Extract the [x, y] coordinate from the center of the cell holding the provided text.  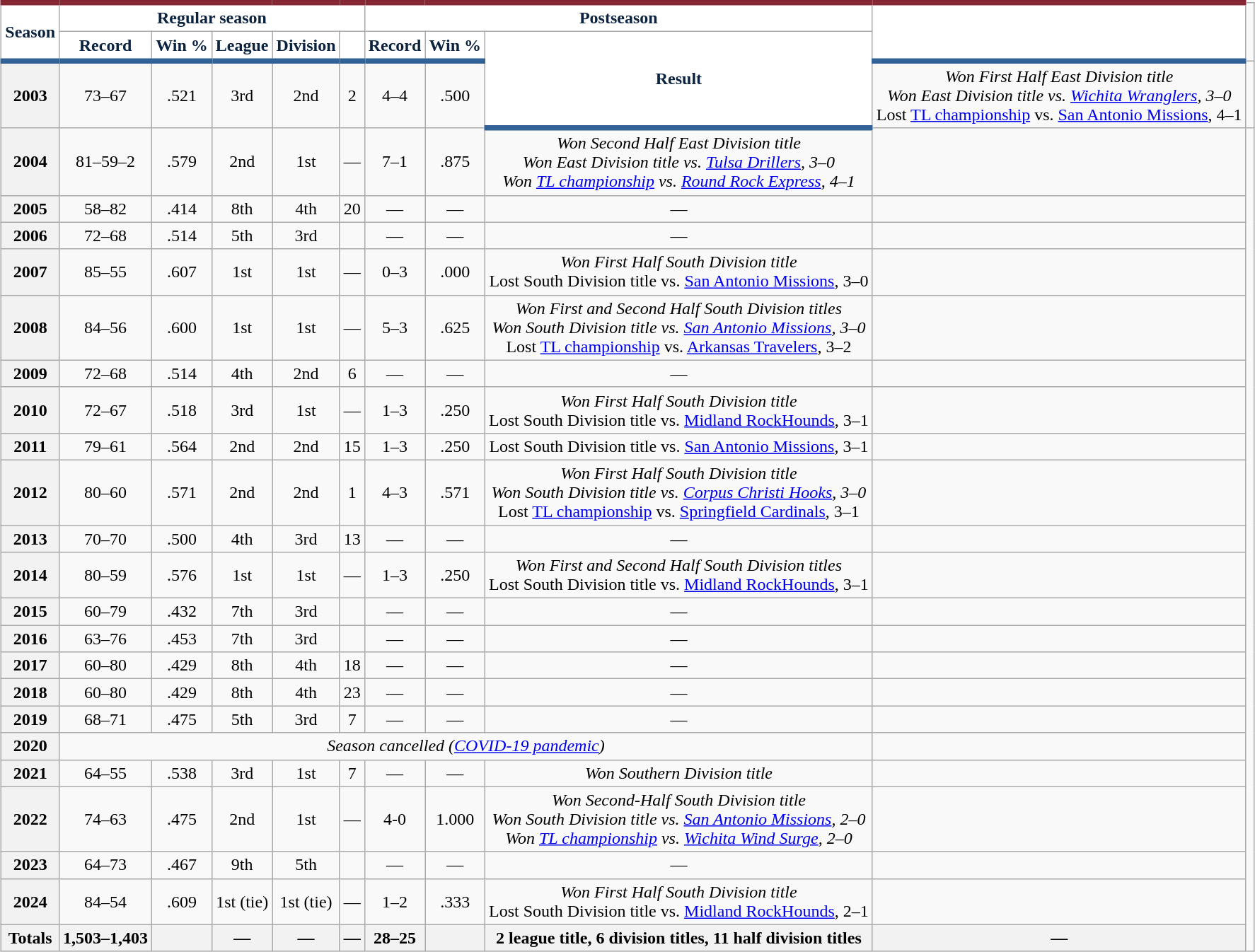
2016 [30, 639]
Won First and Second Half South Division titlesLost South Division title vs. Midland RockHounds, 3–1 [679, 576]
.518 [183, 410]
72–67 [106, 410]
2006 [30, 236]
64–73 [106, 865]
2012 [30, 492]
.432 [183, 612]
Totals [30, 938]
2010 [30, 410]
2 league title, 6 division titles, 11 half division titles [679, 938]
.414 [183, 209]
Won Southern Division title [679, 773]
Regular season [212, 17]
2017 [30, 666]
80–59 [106, 576]
Season cancelled (COVID-19 pandemic) [466, 746]
68–71 [106, 719]
2005 [30, 209]
84–54 [106, 901]
15 [352, 446]
Won Second-Half South Division titleWon South Division title vs. San Antonio Missions, 2–0Won TL championship vs. Wichita Wind Surge, 2–0 [679, 819]
2023 [30, 865]
Season [30, 32]
85–55 [106, 272]
2021 [30, 773]
2008 [30, 327]
League [242, 47]
4–4 [395, 95]
Won First Half South Division titleLost South Division title vs. San Antonio Missions, 3–0 [679, 272]
2019 [30, 719]
4–3 [395, 492]
.579 [183, 161]
20 [352, 209]
1,503–1,403 [106, 938]
73–67 [106, 95]
.000 [456, 272]
Won Second Half East Division titleWon East Division title vs. Tulsa Drillers, 3–0Won TL championship vs. Round Rock Express, 4–1 [679, 161]
2004 [30, 161]
.609 [183, 901]
.576 [183, 576]
2013 [30, 538]
.564 [183, 446]
.607 [183, 272]
Won First Half South Division titleWon South Division title vs. Corpus Christi Hooks, 3–0Lost TL championship vs. Springfield Cardinals, 3–1 [679, 492]
81–59–2 [106, 161]
.625 [456, 327]
.600 [183, 327]
84–56 [106, 327]
58–82 [106, 209]
64–55 [106, 773]
4-0 [395, 819]
5–3 [395, 327]
28–25 [395, 938]
80–60 [106, 492]
Lost South Division title vs. San Antonio Missions, 3–1 [679, 446]
Won First Half South Division titleLost South Division title vs. Midland RockHounds, 3–1 [679, 410]
74–63 [106, 819]
.453 [183, 639]
.521 [183, 95]
1–2 [395, 901]
13 [352, 538]
1.000 [456, 819]
60–79 [106, 612]
2003 [30, 95]
79–61 [106, 446]
Division [306, 47]
Won First and Second Half South Division titlesWon South Division title vs. San Antonio Missions, 3–0Lost TL championship vs. Arkansas Travelers, 3–2 [679, 327]
2015 [30, 612]
Won First Half South Division titleLost South Division title vs. Midland RockHounds, 2–1 [679, 901]
9th [242, 865]
7–1 [395, 161]
2024 [30, 901]
18 [352, 666]
.538 [183, 773]
2022 [30, 819]
2011 [30, 446]
Postseason [618, 17]
23 [352, 692]
63–76 [106, 639]
1 [352, 492]
2018 [30, 692]
2 [352, 95]
2014 [30, 576]
2009 [30, 373]
70–70 [106, 538]
.875 [456, 161]
2020 [30, 746]
.467 [183, 865]
2007 [30, 272]
6 [352, 373]
Won First Half East Division titleWon East Division title vs. Wichita Wranglers, 3–0Lost TL championship vs. San Antonio Missions, 4–1 [1059, 95]
0–3 [395, 272]
.333 [456, 901]
Result [679, 80]
